Identify which cell holds the provided text, then report its [x, y] central coordinate. 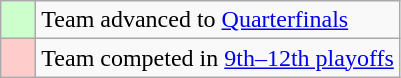
Team advanced to Quarterfinals [218, 20]
Team competed in 9th–12th playoffs [218, 58]
